From the cell containing the given text, extract its center point as (X, Y) coordinate. 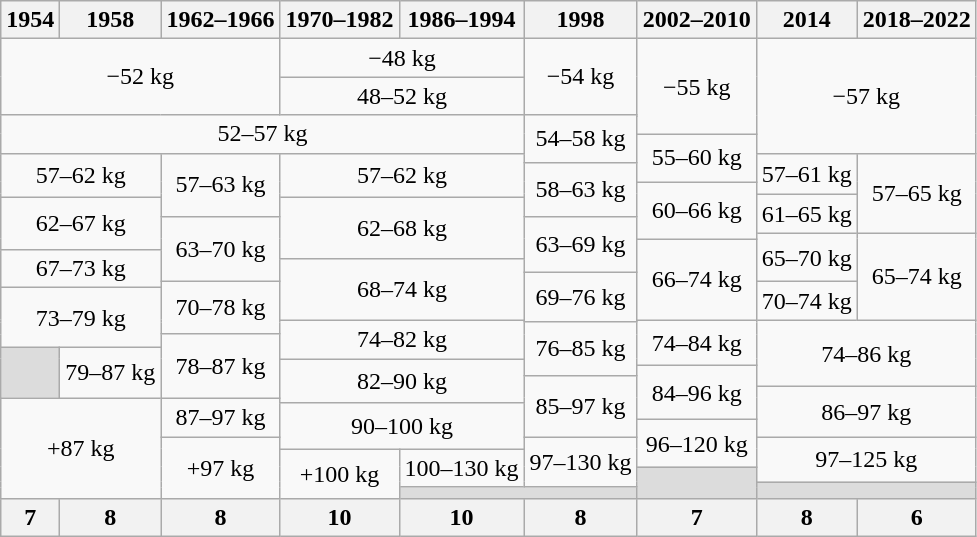
55–60 kg (696, 158)
74–82 kg (402, 340)
48–52 kg (402, 96)
−54 kg (580, 77)
54–58 kg (580, 139)
57–65 kg (916, 193)
+100 kg (340, 474)
96–120 kg (696, 444)
70–78 kg (220, 308)
−55 kg (696, 86)
61–65 kg (806, 214)
2018–2022 (916, 20)
73–79 kg (81, 317)
85–97 kg (580, 407)
−52 kg (140, 77)
57–61 kg (806, 174)
58–63 kg (580, 190)
2014 (806, 20)
60–66 kg (696, 211)
52–57 kg (262, 134)
65–74 kg (916, 276)
1962–1966 (220, 20)
97–130 kg (580, 462)
86–97 kg (866, 412)
90–100 kg (402, 426)
62–68 kg (402, 228)
69–76 kg (580, 296)
65–70 kg (806, 258)
63–70 kg (220, 249)
82–90 kg (402, 380)
2002–2010 (696, 20)
1970–1982 (340, 20)
100–130 kg (462, 468)
6 (916, 517)
1954 (30, 20)
87–97 kg (220, 418)
1958 (110, 20)
74–86 kg (866, 354)
66–74 kg (696, 280)
1998 (580, 20)
1986–1994 (462, 20)
57–63 kg (220, 184)
84–96 kg (696, 393)
−57 kg (866, 96)
70–74 kg (806, 301)
67–73 kg (81, 268)
78–87 kg (220, 366)
−48 kg (402, 58)
+97 kg (220, 468)
+87 kg (81, 448)
76–85 kg (580, 349)
63–69 kg (580, 244)
97–125 kg (866, 460)
79–87 kg (110, 373)
74–84 kg (696, 343)
68–74 kg (402, 289)
62–67 kg (81, 223)
